Return the [X, Y] coordinate for the center point of the cell that contains the specified text.  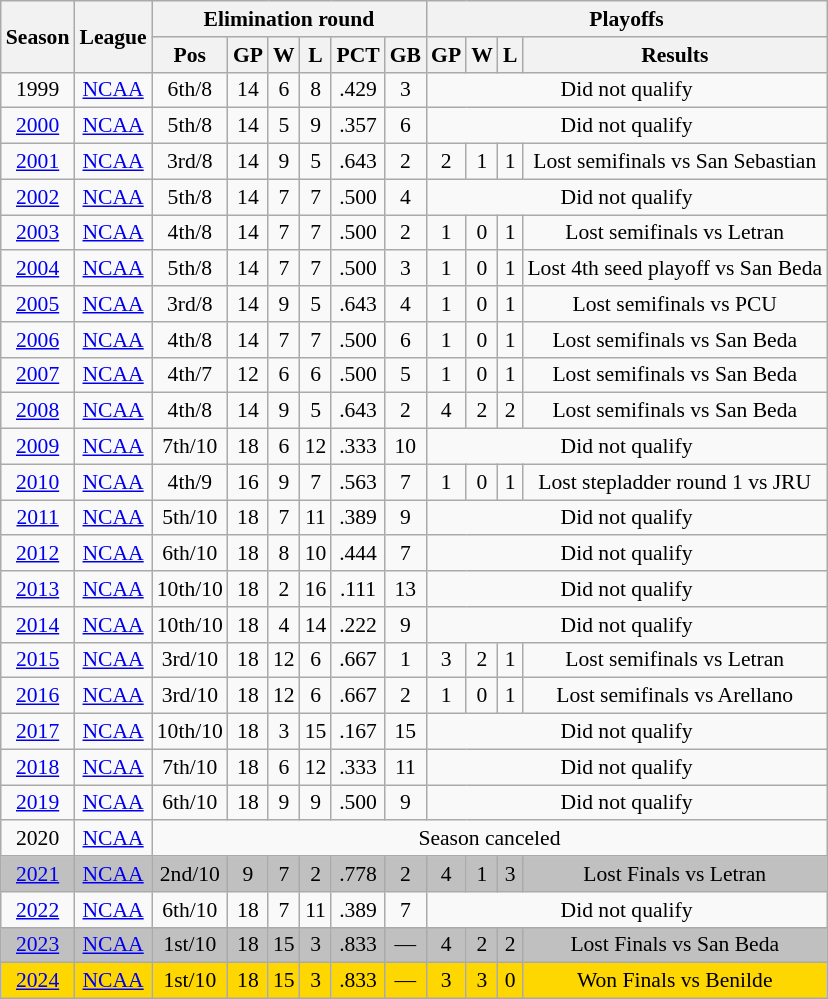
2004 [38, 269]
2009 [38, 447]
.357 [358, 126]
Lost Finals vs San Beda [674, 945]
13 [406, 589]
2003 [38, 233]
Lost semifinals vs PCU [674, 304]
2001 [38, 162]
2023 [38, 945]
2021 [38, 874]
2024 [38, 981]
2011 [38, 518]
5th/10 [190, 518]
.167 [358, 732]
2016 [38, 696]
2007 [38, 375]
2018 [38, 767]
2010 [38, 482]
2019 [38, 803]
Elimination round [289, 19]
.111 [358, 589]
2020 [38, 839]
2008 [38, 411]
Playoffs [626, 19]
.444 [358, 554]
2017 [38, 732]
2012 [38, 554]
Pos [190, 55]
2015 [38, 660]
Lost semifinals vs San Sebastian [674, 162]
.429 [358, 90]
Season canceled [490, 839]
League [112, 36]
Lost Finals vs Letran [674, 874]
4th/9 [190, 482]
2002 [38, 197]
2022 [38, 910]
Lost 4th seed playoff vs San Beda [674, 269]
2nd/10 [190, 874]
Lost semifinals vs Arellano [674, 696]
GB [406, 55]
.222 [358, 625]
Season [38, 36]
2013 [38, 589]
Results [674, 55]
2014 [38, 625]
2000 [38, 126]
2005 [38, 304]
Lost stepladder round 1 vs JRU [674, 482]
4th/7 [190, 375]
1999 [38, 90]
.778 [358, 874]
Won Finals vs Benilde [674, 981]
PCT [358, 55]
2006 [38, 340]
6th/8 [190, 90]
.563 [358, 482]
